Find where the given text appears and provide that cell's center as [x, y] coordinate. 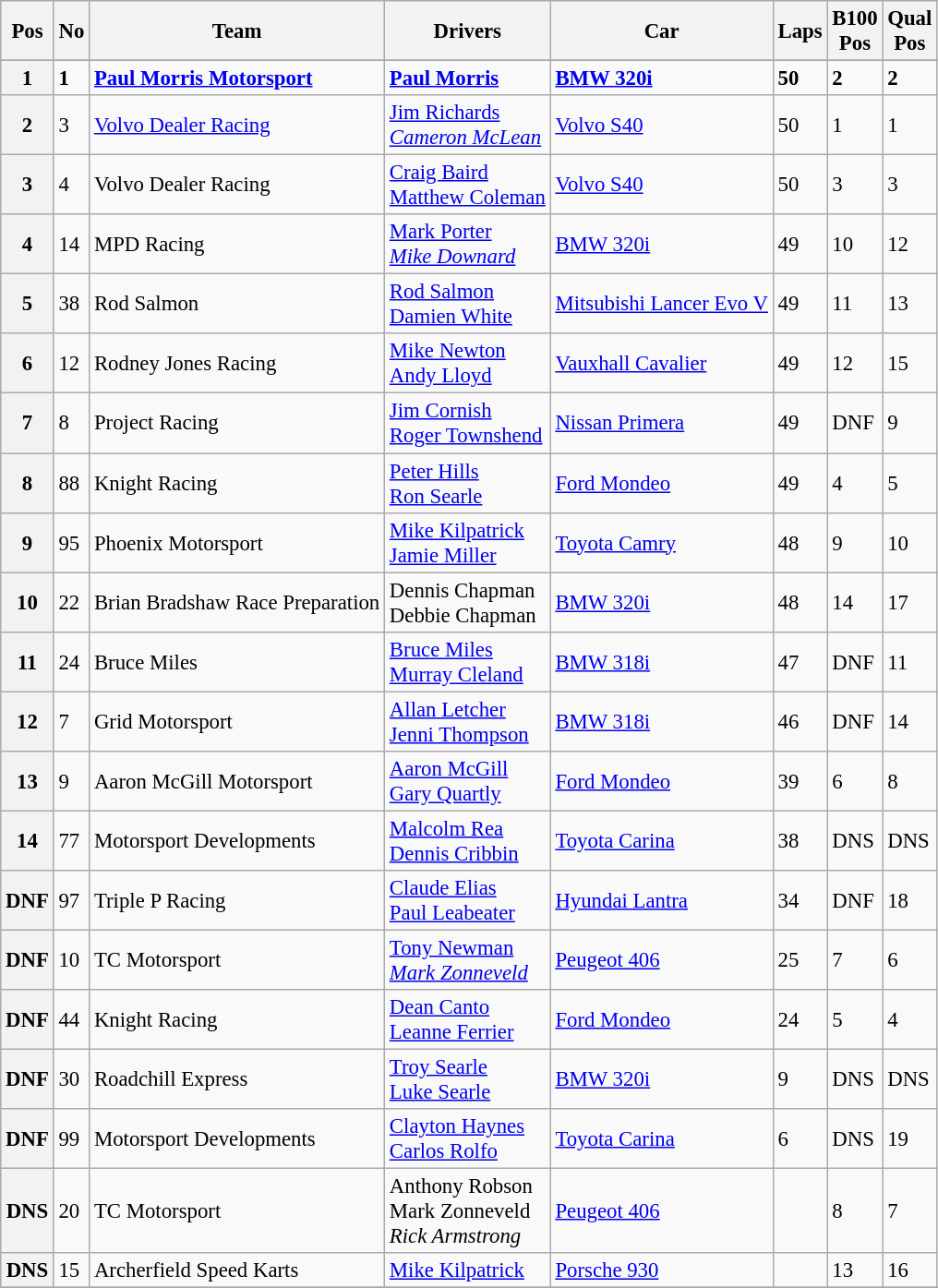
Rod Salmon Damien White [468, 305]
Tony Newman Mark Zonneveld [468, 960]
Aaron McGill Gary Quartly [468, 781]
Rod Salmon [237, 305]
Mike Newton Andy Lloyd [468, 364]
22 [71, 602]
47 [800, 661]
Aaron McGill Motorsport [237, 781]
Team [237, 31]
Malcolm Rea Dennis Cribbin [468, 840]
Grid Motorsport [237, 722]
88 [71, 484]
16 [910, 1270]
Claude Elias Paul Leabeater [468, 901]
Troy Searle Luke Searle [468, 1080]
Laps [800, 31]
Car [661, 31]
34 [800, 901]
95 [71, 543]
Triple P Racing [237, 901]
Dean Canto Leanne Ferrier [468, 1019]
Mike Kilpatrick Jamie Miller [468, 543]
Bruce Miles [237, 661]
B100Pos [855, 31]
Drivers [468, 31]
Nissan Primera [661, 423]
Hyundai Lantra [661, 901]
QualPos [910, 31]
Rodney Jones Racing [237, 364]
Porsche 930 [661, 1270]
19 [910, 1139]
Paul Morris Motorsport [237, 78]
Brian Bradshaw Race Preparation [237, 602]
Clayton Haynes Carlos Rolfo [468, 1139]
Toyota Camry [661, 543]
No [71, 31]
Jim Cornish Roger Townshend [468, 423]
46 [800, 722]
Mark Porter Mike Downard [468, 244]
Bruce Miles Murray Cleland [468, 661]
Craig Baird Matthew Coleman [468, 185]
18 [910, 901]
Phoenix Motorsport [237, 543]
Allan Letcher Jenni Thompson [468, 722]
20 [71, 1211]
Dennis Chapman Debbie Chapman [468, 602]
Roadchill Express [237, 1080]
44 [71, 1019]
Project Racing [237, 423]
Anthony Robson Mark Zonneveld Rick Armstrong [468, 1211]
77 [71, 840]
30 [71, 1080]
Archerfield Speed Karts [237, 1270]
Pos [28, 31]
Jim Richards Cameron McLean [468, 126]
Mike Kilpatrick [468, 1270]
Mitsubishi Lancer Evo V [661, 305]
Paul Morris [468, 78]
Peter Hills Ron Searle [468, 484]
25 [800, 960]
Vauxhall Cavalier [661, 364]
99 [71, 1139]
MPD Racing [237, 244]
97 [71, 901]
39 [800, 781]
17 [910, 602]
